Provide the [x, y] coordinate of the cell's center where the given text is located.  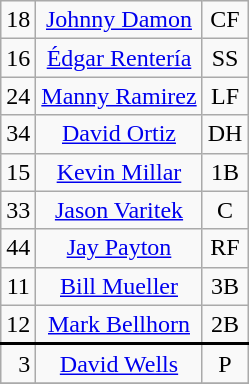
33 [18, 210]
3B [225, 286]
16 [18, 58]
DH [225, 134]
Manny Ramirez [119, 96]
24 [18, 96]
11 [18, 286]
1B [225, 172]
LF [225, 96]
C [225, 210]
David Wells [119, 364]
Johnny Damon [119, 20]
CF [225, 20]
P [225, 364]
Bill Mueller [119, 286]
Édgar Rentería [119, 58]
RF [225, 248]
3 [18, 364]
12 [18, 324]
44 [18, 248]
Jay Payton [119, 248]
34 [18, 134]
15 [18, 172]
Mark Bellhorn [119, 324]
SS [225, 58]
Kevin Millar [119, 172]
18 [18, 20]
2B [225, 324]
Jason Varitek [119, 210]
David Ortiz [119, 134]
